For the text-containing cell, return its midpoint in [X, Y] coordinate format. 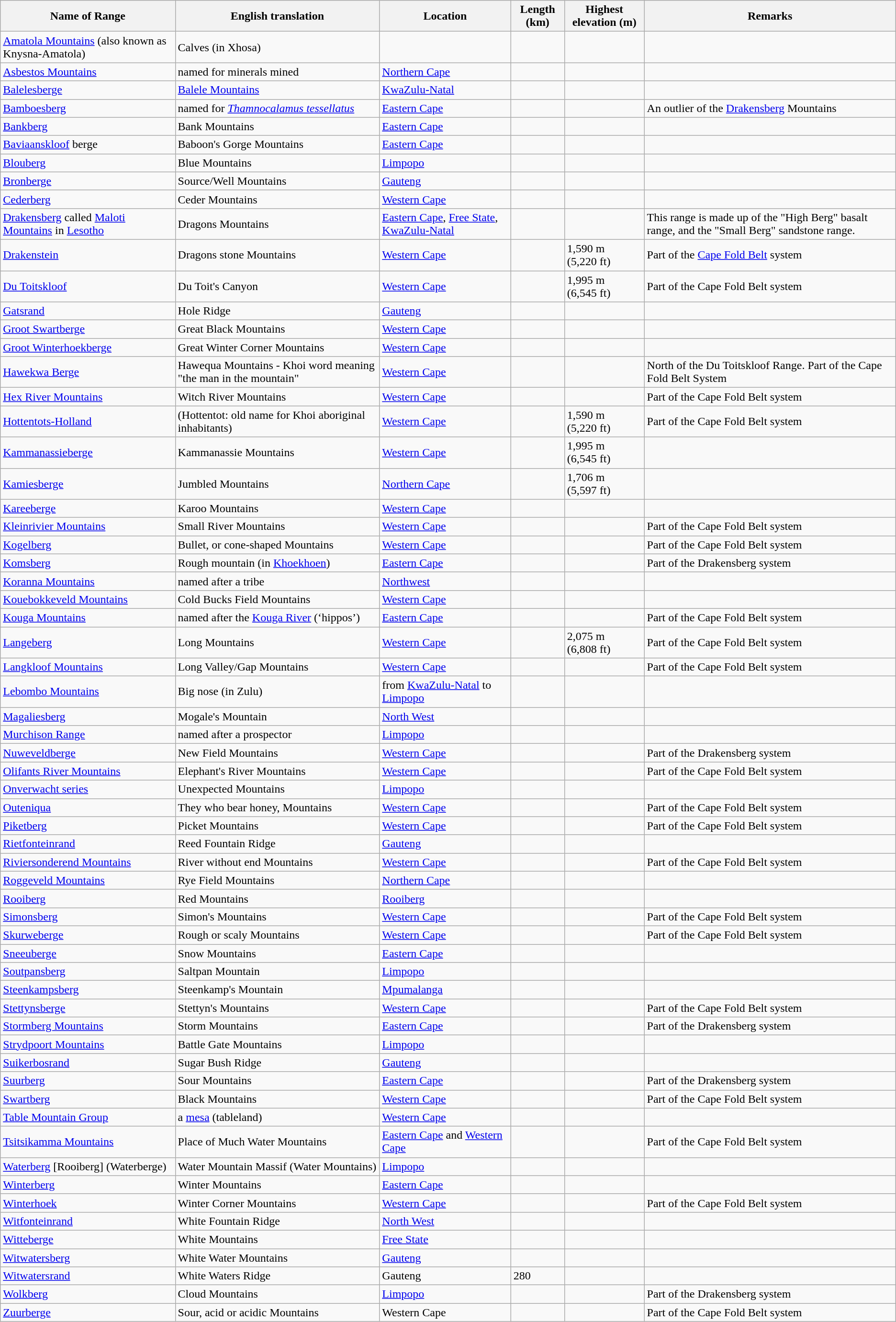
New Field Mountains [278, 753]
Winter Mountains [278, 1185]
Kogelberg [88, 545]
Saltpan Mountain [278, 972]
Sour, acid or acidic Mountains [278, 1312]
Kouebokkeveld Mountains [88, 599]
named for Thamnocalamus tessellatus [278, 108]
Karoo Mountains [278, 508]
Simonsberg [88, 917]
from KwaZulu-Natal to Limpopo [445, 692]
Unexpected Mountains [278, 789]
Winter Corner Mountains [278, 1203]
Steenkamp's Mountain [278, 990]
Drakensberg called Maloti Mountains in Lesotho [88, 224]
Eastern Cape, Free State, KwaZulu-Natal [445, 224]
Blouberg [88, 163]
Steenkampsberg [88, 990]
Lebombo Mountains [88, 692]
White Fountain Ridge [278, 1221]
Bamboesberg [88, 108]
Highest elevation (m) [604, 16]
Ceder Mountains [278, 199]
White Waters Ridge [278, 1276]
Great Black Mountains [278, 329]
Koranna Mountains [88, 581]
Winterberg [88, 1185]
Groot Swartberge [88, 329]
Riviersonderend Mountains [88, 862]
Outeniqua [88, 807]
Nuweveldberge [88, 753]
Witteberge [88, 1239]
Cold Bucks Field Mountains [278, 599]
2,075 m (6,808 ft) [604, 642]
Kammanassie Mountains [278, 453]
Swartberg [88, 1099]
Langkloof Mountains [88, 667]
Balele Mountains [278, 90]
Dragons Mountains [278, 224]
Wolkberg [88, 1294]
Big nose (in Zulu) [278, 692]
Red Mountains [278, 898]
Hole Ridge [278, 311]
280 [538, 1276]
Bankberg [88, 126]
named for minerals mined [278, 72]
Witch River Mountains [278, 397]
North of the Du Toitskloof Range. Part of the Cape Fold Belt System [770, 372]
Waterberg [Rooiberg] (Waterberge) [88, 1166]
Skurweberge [88, 935]
White Mountains [278, 1239]
Witwatersrand [88, 1276]
Rough mountain (in Khoekhoen) [278, 563]
Groot Winterhoekberge [88, 347]
Bank Mountains [278, 126]
Soutpansberg [88, 972]
Asbestos Mountains [88, 72]
English translation [278, 16]
Rye Field Mountains [278, 880]
White Water Mountains [278, 1257]
Remarks [770, 16]
Tsitsikamma Mountains [88, 1142]
River without end Mountains [278, 862]
Place of Much Water Mountains [278, 1142]
Black Mountains [278, 1099]
Kammanassieberge [88, 453]
Gatsrand [88, 311]
(Hottentot: old name for Khoi aboriginal inhabitants) [278, 421]
named after the Kouga River (‘hippos’) [278, 617]
Kamiesberge [88, 483]
Bronberge [88, 181]
Elephant's River Mountains [278, 771]
Dragons stone Mountains [278, 255]
Blue Mountains [278, 163]
Water Mountain Massif (Water Mountains) [278, 1166]
Suikerbosrand [88, 1063]
This range is made up of the "High Berg" basalt range, and the "Small Berg" sandstone range. [770, 224]
Witfonteinrand [88, 1221]
Sneeuberge [88, 953]
Langeberg [88, 642]
Hawekwa Berge [88, 372]
Free State [445, 1239]
Small River Mountains [278, 527]
Cloud Mountains [278, 1294]
Long Mountains [278, 642]
Bullet, or cone-shaped Mountains [278, 545]
Calves (in Xhosa) [278, 47]
Du Toitskloof [88, 286]
KwaZulu-Natal [445, 90]
Sugar Bush Ridge [278, 1063]
Rietfonteinrand [88, 844]
Table Mountain Group [88, 1117]
Onverwacht series [88, 789]
Source/Well Mountains [278, 181]
a mesa (tableland) [278, 1117]
Komsberg [88, 563]
Storm Mountains [278, 1026]
Cederberg [88, 199]
Snow Mountains [278, 953]
Mpumalanga [445, 990]
Olifants River Mountains [88, 771]
Suurberg [88, 1081]
Drakenstein [88, 255]
Rough or scaly Mountains [278, 935]
Piketberg [88, 826]
Hottentots-Holland [88, 421]
Length (km) [538, 16]
Witwatersberg [88, 1257]
Stormberg Mountains [88, 1026]
named after a prospector [278, 735]
Northwest [445, 581]
Magaliesberg [88, 717]
Murchison Range [88, 735]
Baviaanskloof berge [88, 145]
Picket Mountains [278, 826]
named after a tribe [278, 581]
Roggeveld Mountains [88, 880]
Zuurberge [88, 1312]
Winterhoek [88, 1203]
Hawequa Mountains - Khoi word meaning "the man in the mountain" [278, 372]
An outlier of the Drakensberg Mountains [770, 108]
Great Winter Corner Mountains [278, 347]
Eastern Cape and Western Cape [445, 1142]
Amatola Mountains (also known as Knysna-Amatola) [88, 47]
Name of Range [88, 16]
Battle Gate Mountains [278, 1044]
Baboon's Gorge Mountains [278, 145]
They who bear honey, Mountains [278, 807]
Simon's Mountains [278, 917]
Kleinrivier Mountains [88, 527]
1,706 m (5,597 ft) [604, 483]
Stettyn's Mountains [278, 1008]
Reed Fountain Ridge [278, 844]
Kareeberge [88, 508]
Du Toit's Canyon [278, 286]
Jumbled Mountains [278, 483]
Sour Mountains [278, 1081]
Balelesberge [88, 90]
Long Valley/Gap Mountains [278, 667]
Strydpoort Mountains [88, 1044]
Hex River Mountains [88, 397]
Mogale's Mountain [278, 717]
Kouga Mountains [88, 617]
Stettynsberge [88, 1008]
Location [445, 16]
